Find where the given text appears and provide that cell's center as (x, y) coordinate. 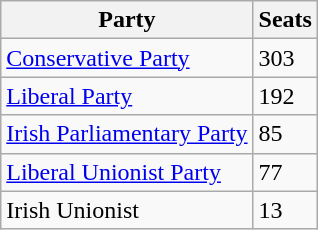
13 (285, 210)
Liberal Party (127, 96)
303 (285, 58)
Party (127, 20)
Liberal Unionist Party (127, 172)
Conservative Party (127, 58)
Irish Parliamentary Party (127, 134)
85 (285, 134)
77 (285, 172)
Seats (285, 20)
Irish Unionist (127, 210)
192 (285, 96)
